Detect which cell encompasses the target text, then output its [X, Y] center coordinate. 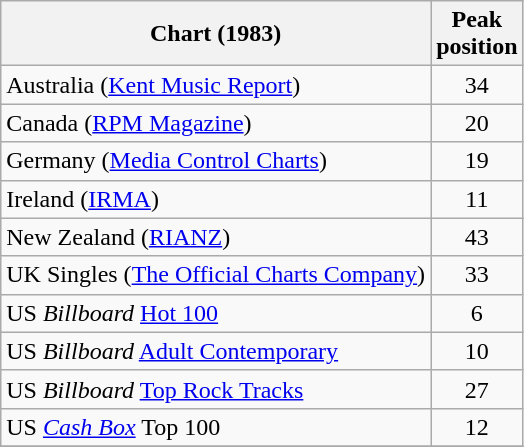
43 [477, 237]
US Cash Box Top 100 [216, 427]
27 [477, 389]
Ireland (IRMA) [216, 199]
New Zealand (RIANZ) [216, 237]
12 [477, 427]
Germany (Media Control Charts) [216, 161]
6 [477, 313]
Canada (RPM Magazine) [216, 123]
11 [477, 199]
US Billboard Hot 100 [216, 313]
Australia (Kent Music Report) [216, 85]
Peakposition [477, 34]
20 [477, 123]
19 [477, 161]
US Billboard Adult Contemporary [216, 351]
33 [477, 275]
10 [477, 351]
34 [477, 85]
Chart (1983) [216, 34]
US Billboard Top Rock Tracks [216, 389]
UK Singles (The Official Charts Company) [216, 275]
